Return the [x, y] coordinate for the center point of the cell that contains the specified text.  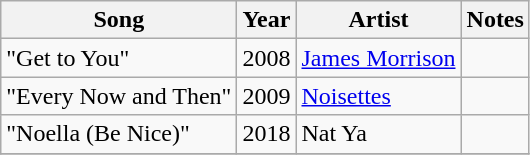
James Morrison [378, 58]
"Every Now and Then" [119, 96]
Year [266, 20]
"Get to You" [119, 58]
Song [119, 20]
Notes [495, 20]
Noisettes [378, 96]
2009 [266, 96]
2008 [266, 58]
Artist [378, 20]
Nat Ya [378, 134]
2018 [266, 134]
"Noella (Be Nice)" [119, 134]
